Return the (X, Y) coordinate for the center point of the cell that contains the specified text.  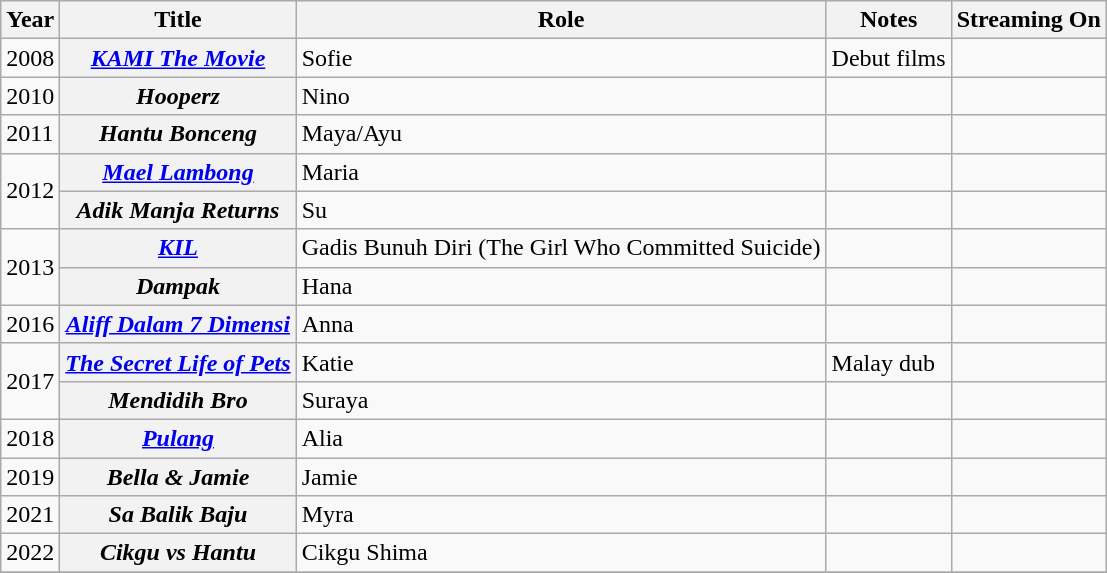
Streaming On (1028, 20)
Mendidih Bro (178, 400)
KIL (178, 248)
2021 (30, 515)
Year (30, 20)
Notes (888, 20)
Suraya (561, 400)
Malay dub (888, 362)
Sa Balik Baju (178, 515)
2013 (30, 267)
Pulang (178, 438)
2019 (30, 477)
Hooperz (178, 96)
2018 (30, 438)
Aliff Dalam 7 Dimensi (178, 324)
2017 (30, 381)
Nino (561, 96)
KAMI The Movie (178, 58)
Myra (561, 515)
Cikgu vs Hantu (178, 553)
Hana (561, 286)
Adik Manja Returns (178, 210)
Su (561, 210)
Role (561, 20)
Dampak (178, 286)
Bella & Jamie (178, 477)
Alia (561, 438)
Title (178, 20)
2010 (30, 96)
2008 (30, 58)
Anna (561, 324)
Debut films (888, 58)
2012 (30, 191)
Cikgu Shima (561, 553)
Jamie (561, 477)
Gadis Bunuh Diri (The Girl Who Committed Suicide) (561, 248)
Hantu Bonceng (178, 134)
2022 (30, 553)
Sofie (561, 58)
2011 (30, 134)
The Secret Life of Pets (178, 362)
Maya/Ayu (561, 134)
Katie (561, 362)
Maria (561, 172)
2016 (30, 324)
Mael Lambong (178, 172)
